Capture the cell that displays the provided text and extract its [x, y] central coordinate. 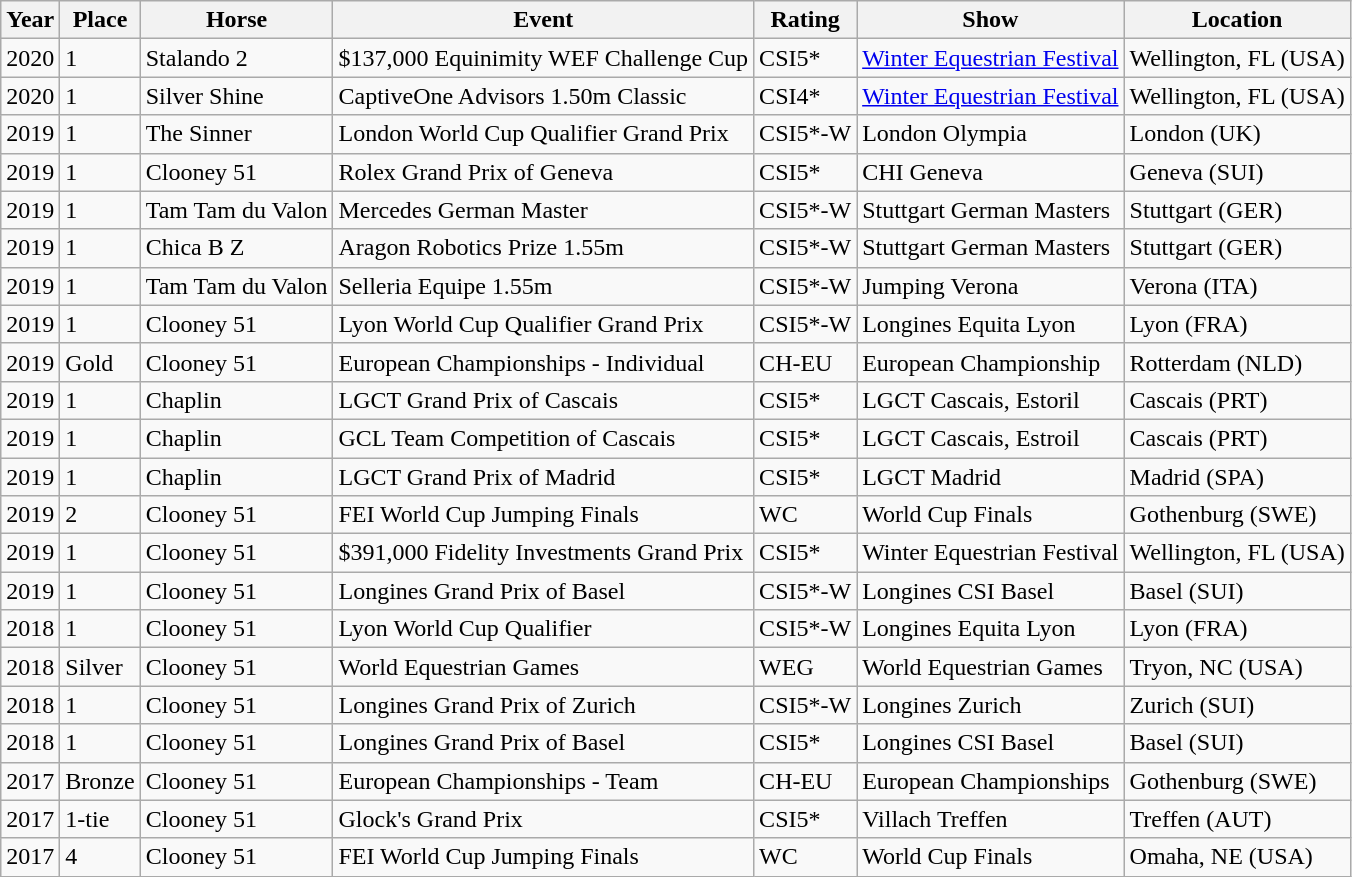
Omaha, NE (USA) [1237, 857]
Horse [236, 20]
Glock's Grand Prix [544, 819]
CaptiveOne Advisors 1.50m Classic [544, 96]
Selleria Equipe 1.55m [544, 286]
Event [544, 20]
GCL Team Competition of Cascais [544, 438]
LGCT Cascais, Estroil [990, 438]
LGCT Cascais, Estoril [990, 400]
Place [100, 20]
Madrid (SPA) [1237, 477]
Verona (ITA) [1237, 286]
London Olympia [990, 134]
Rating [806, 20]
Zurich (SUI) [1237, 705]
$391,000 Fidelity Investments Grand Prix [544, 553]
LGCT Grand Prix of Madrid [544, 477]
$137,000 Equinimity WEF Challenge Cup [544, 58]
Silver [100, 667]
WEG [806, 667]
Aragon Robotics Prize 1.55m [544, 248]
4 [100, 857]
Longines Zurich [990, 705]
London (UK) [1237, 134]
2 [100, 515]
Treffen (AUT) [1237, 819]
Gold [100, 362]
CHI Geneva [990, 172]
The Sinner [236, 134]
CSI4* [806, 96]
Rotterdam (NLD) [1237, 362]
Stalando 2 [236, 58]
European Championships - Team [544, 781]
Location [1237, 20]
Show [990, 20]
London World Cup Qualifier Grand Prix [544, 134]
Mercedes German Master [544, 210]
Year [30, 20]
Villach Treffen [990, 819]
Lyon World Cup Qualifier [544, 629]
European Championships [990, 781]
Jumping Verona [990, 286]
Bronze [100, 781]
European Championships - Individual [544, 362]
Lyon World Cup Qualifier Grand Prix [544, 324]
Rolex Grand Prix of Geneva [544, 172]
Longines Grand Prix of Zurich [544, 705]
Chica B Z [236, 248]
LGCT Madrid [990, 477]
European Championship [990, 362]
Tryon, NC (USA) [1237, 667]
Silver Shine [236, 96]
LGCT Grand Prix of Cascais [544, 400]
1-tie [100, 819]
Geneva (SUI) [1237, 172]
